Detect which cell encompasses the target text, then output its [x, y] center coordinate. 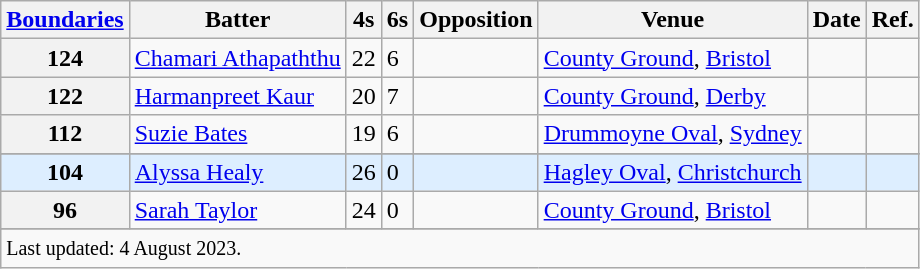
Suzie Bates [238, 134]
Boundaries [65, 20]
6s [397, 20]
Venue [672, 20]
Last updated: 4 August 2023. [460, 248]
Chamari Athapaththu [238, 58]
Date [836, 20]
Hagley Oval, Christchurch [672, 172]
7 [397, 96]
112 [65, 134]
24 [364, 210]
96 [65, 210]
4s [364, 20]
Harmanpreet Kaur [238, 96]
19 [364, 134]
26 [364, 172]
County Ground, Derby [672, 96]
Sarah Taylor [238, 210]
104 [65, 172]
20 [364, 96]
Batter [238, 20]
Drummoyne Oval, Sydney [672, 134]
Opposition [476, 20]
Ref. [892, 20]
22 [364, 58]
124 [65, 58]
122 [65, 96]
Alyssa Healy [238, 172]
